Find where the given text appears and provide that cell's center as [x, y] coordinate. 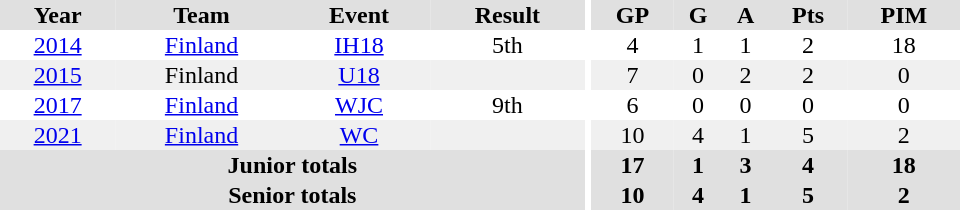
2021 [58, 135]
17 [632, 165]
Result [507, 15]
3 [746, 165]
6 [632, 105]
5th [507, 45]
G [698, 15]
A [746, 15]
IH18 [359, 45]
Year [58, 15]
2014 [58, 45]
Pts [808, 15]
2015 [58, 75]
Junior totals [292, 165]
PIM [904, 15]
9th [507, 105]
Team [202, 15]
Senior totals [292, 195]
WC [359, 135]
Event [359, 15]
GP [632, 15]
2017 [58, 105]
WJC [359, 105]
7 [632, 75]
U18 [359, 75]
